Pinpoint the cell where the given text exists, returning its [x, y] midpoint coordinate. 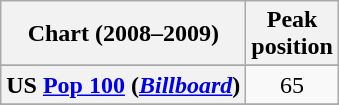
65 [292, 85]
Peakposition [292, 34]
Chart (2008–2009) [124, 34]
US Pop 100 (Billboard) [124, 85]
